Identify which cell holds the provided text, then report its (X, Y) central coordinate. 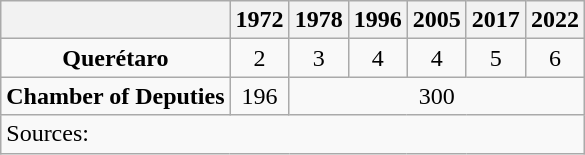
Sources: (293, 134)
2005 (436, 20)
2022 (554, 20)
6 (554, 58)
1996 (378, 20)
Querétaro (116, 58)
3 (318, 58)
196 (260, 96)
Chamber of Deputies (116, 96)
300 (436, 96)
1972 (260, 20)
2 (260, 58)
5 (496, 58)
2017 (496, 20)
1978 (318, 20)
